Find where the given text appears and provide that cell's center as [x, y] coordinate. 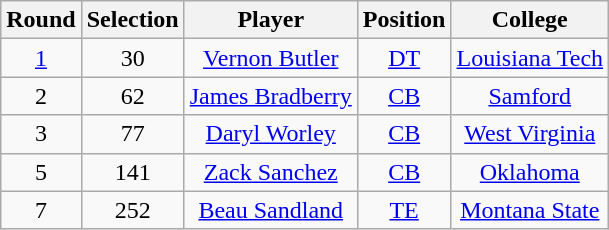
3 [41, 134]
Selection [132, 20]
Daryl Worley [270, 134]
Round [41, 20]
30 [132, 58]
College [530, 20]
5 [41, 172]
Samford [530, 96]
West Virginia [530, 134]
141 [132, 172]
Vernon Butler [270, 58]
Position [404, 20]
Louisiana Tech [530, 58]
TE [404, 210]
Beau Sandland [270, 210]
7 [41, 210]
James Bradberry [270, 96]
1 [41, 58]
Oklahoma [530, 172]
2 [41, 96]
77 [132, 134]
252 [132, 210]
Montana State [530, 210]
DT [404, 58]
Player [270, 20]
Zack Sanchez [270, 172]
62 [132, 96]
